Scan for the cell matching the given text and deliver its [x, y] coordinate at center. 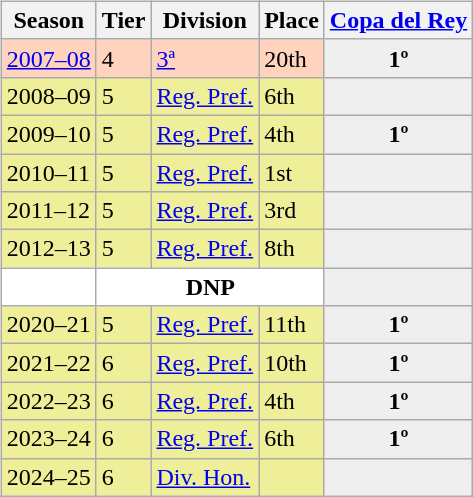
Season [48, 20]
11th [292, 325]
4 [124, 58]
Tier [124, 20]
2023–24 [48, 439]
DNP [210, 287]
Div. Hon. [205, 477]
2022–23 [48, 401]
3ª [205, 58]
Place [292, 20]
2007–08 [48, 58]
8th [292, 249]
3rd [292, 211]
2021–22 [48, 363]
10th [292, 363]
2010–11 [48, 173]
2009–10 [48, 134]
2024–25 [48, 477]
2012–13 [48, 249]
2020–21 [48, 325]
Division [205, 20]
2011–12 [48, 211]
20th [292, 58]
1st [292, 173]
2008–09 [48, 96]
Copa del Rey [398, 20]
